Return the (x, y) coordinate for the center point of the cell that contains the specified text.  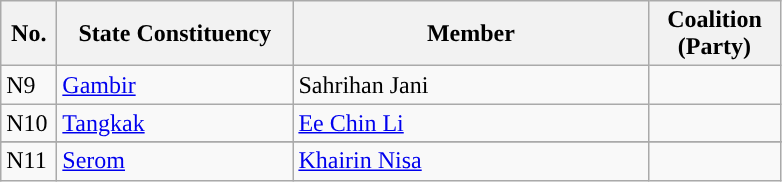
Gambir (175, 85)
Member (471, 34)
Ee Chin Li (471, 123)
N9 (29, 85)
No. (29, 34)
Serom (175, 161)
Sahrihan Jani (471, 85)
State Constituency (175, 34)
Khairin Nisa (471, 161)
Tangkak (175, 123)
Coalition (Party) (714, 34)
N11 (29, 161)
N10 (29, 123)
